Pinpoint the cell where the given text exists, returning its [x, y] midpoint coordinate. 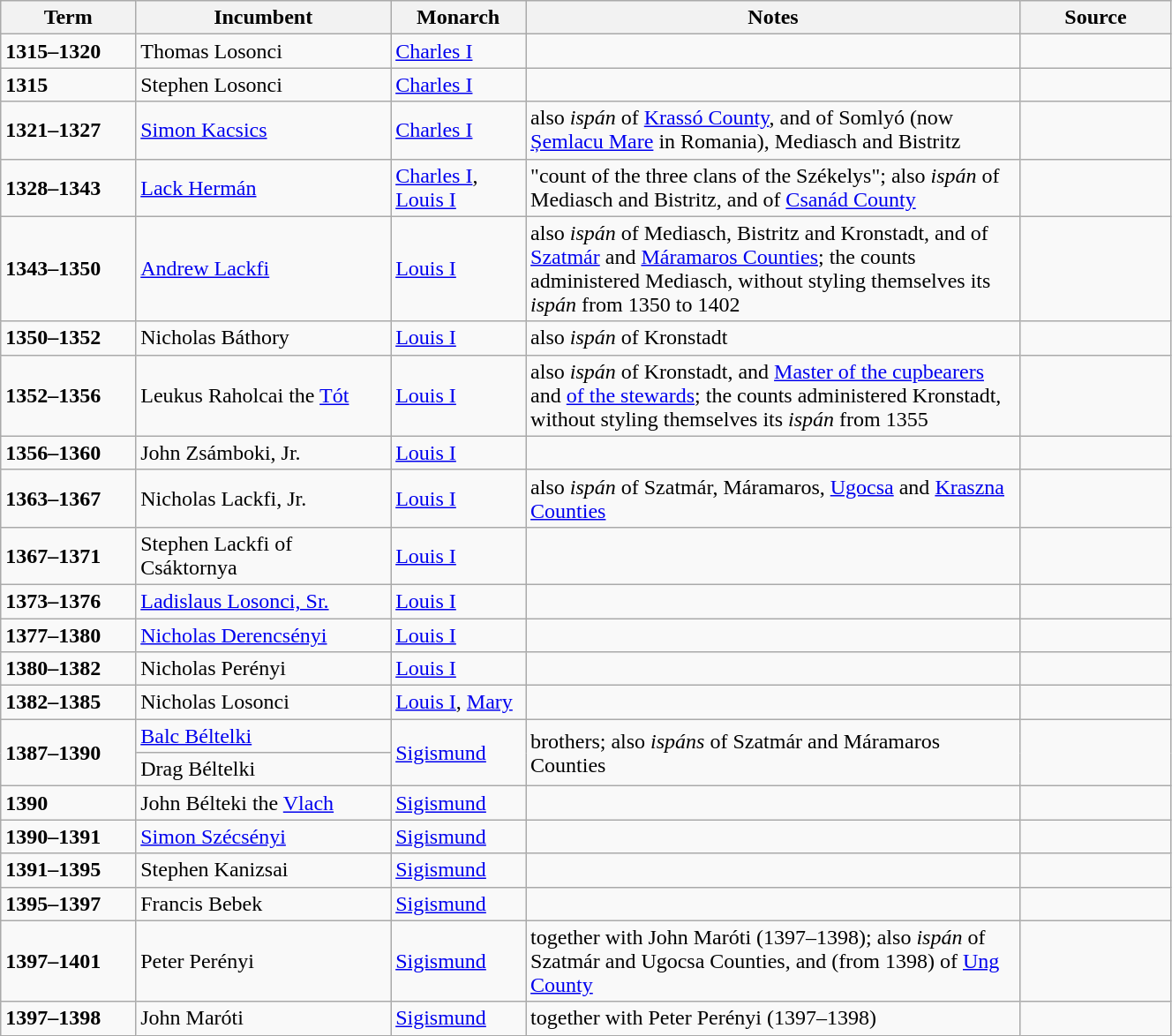
Stephen Lackfi of Csáktornya [263, 556]
1315 [69, 85]
Incumbent [263, 18]
1367–1371 [69, 556]
Louis I, Mary [459, 702]
John Bélteki the Vlach [263, 803]
Nicholas Losonci [263, 702]
1321–1327 [69, 131]
Ladislaus Losonci, Sr. [263, 601]
Peter Perényi [263, 961]
Francis Bebek [263, 904]
1391–1395 [69, 870]
John Maróti [263, 1018]
1377–1380 [69, 634]
Charles I, Louis I [459, 187]
Leukus Raholcai the Tót [263, 395]
Nicholas Derencsényi [263, 634]
1397–1401 [69, 961]
1390 [69, 803]
Simon Kacsics [263, 131]
Stephen Kanizsai [263, 870]
1382–1385 [69, 702]
also ispán of Krassó County, and of Somlyó (now Șemlacu Mare in Romania), Mediasch and Bistritz [773, 131]
Lack Hermán [263, 187]
1352–1356 [69, 395]
1387–1390 [69, 753]
1328–1343 [69, 187]
1356–1360 [69, 453]
1315–1320 [69, 51]
Nicholas Lackfi, Jr. [263, 498]
Andrew Lackfi [263, 268]
1363–1367 [69, 498]
"count of the three clans of the Székelys"; also ispán of Mediasch and Bistritz, and of Csanád County [773, 187]
Term [69, 18]
also ispán of Szatmár, Máramaros, Ugocsa and Kraszna Counties [773, 498]
Nicholas Perényi [263, 669]
Source [1095, 18]
Notes [773, 18]
1350–1352 [69, 338]
John Zsámboki, Jr. [263, 453]
1395–1397 [69, 904]
1397–1398 [69, 1018]
together with Peter Perényi (1397–1398) [773, 1018]
Balc Béltelki [263, 736]
Simon Szécsényi [263, 837]
1380–1382 [69, 669]
Stephen Losonci [263, 85]
Monarch [459, 18]
Drag Béltelki [263, 769]
1343–1350 [69, 268]
together with John Maróti (1397–1398); also ispán of Szatmár and Ugocsa Counties, and (from 1398) of Ung County [773, 961]
1390–1391 [69, 837]
also ispán of Kronstadt [773, 338]
1373–1376 [69, 601]
Nicholas Báthory [263, 338]
Thomas Losonci [263, 51]
brothers; also ispáns of Szatmár and Máramaros Counties [773, 753]
